Search for the cell housing the specified text and yield its [X, Y] center coordinate. 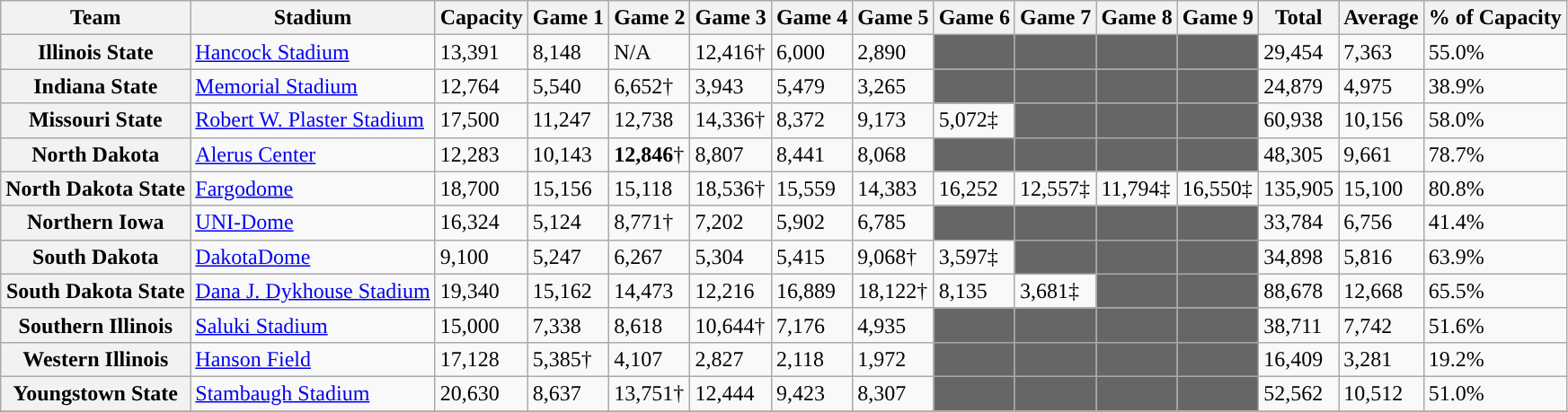
Stambaugh Stadium [313, 393]
14,473 [650, 291]
Saluki Stadium [313, 325]
Dana J. Dykhouse Stadium [313, 291]
5,385† [568, 359]
Stadium [313, 18]
24,879 [1299, 86]
9,068† [893, 257]
7,363 [1382, 52]
8,807 [731, 154]
3,681‡ [1055, 291]
41.4% [1495, 223]
12,444 [731, 393]
15,100 [1382, 188]
5,540 [568, 86]
Game 5 [893, 18]
Illinois State [95, 52]
7,338 [568, 325]
% of Capacity [1495, 18]
6,652† [650, 86]
12,764 [482, 86]
Game 6 [974, 18]
4,107 [650, 359]
11,247 [568, 120]
2,890 [893, 52]
19.2% [1495, 359]
Alerus Center [313, 154]
9,173 [893, 120]
Memorial Stadium [313, 86]
10,156 [1382, 120]
12,738 [650, 120]
14,336† [731, 120]
12,557‡ [1055, 188]
5,902 [811, 223]
8,148 [568, 52]
55.0% [1495, 52]
N/A [650, 52]
18,122† [893, 291]
7,176 [811, 325]
8,618 [650, 325]
88,678 [1299, 291]
Game 3 [731, 18]
Game 8 [1137, 18]
12,668 [1382, 291]
19,340 [482, 291]
UNI-Dome [313, 223]
Game 9 [1218, 18]
12,216 [731, 291]
Game 7 [1055, 18]
Northern Iowa [95, 223]
38.9% [1495, 86]
11,794‡ [1137, 188]
78.7% [1495, 154]
5,124 [568, 223]
Team [95, 18]
South Dakota [95, 257]
3,281 [1382, 359]
Fargodome [313, 188]
Hanson Field [313, 359]
Total [1299, 18]
33,784 [1299, 223]
51.0% [1495, 393]
DakotaDome [313, 257]
16,889 [811, 291]
16,324 [482, 223]
South Dakota State [95, 291]
Western Illinois [95, 359]
51.6% [1495, 325]
16,409 [1299, 359]
17,128 [482, 359]
2,827 [731, 359]
3,597‡ [974, 257]
8,135 [974, 291]
38,711 [1299, 325]
65.5% [1495, 291]
20,630 [482, 393]
8,441 [811, 154]
5,816 [1382, 257]
3,943 [731, 86]
8,372 [811, 120]
3,265 [893, 86]
63.9% [1495, 257]
12,416† [731, 52]
7,742 [1382, 325]
Southern Illinois [95, 325]
29,454 [1299, 52]
5,479 [811, 86]
6,000 [811, 52]
9,423 [811, 393]
52,562 [1299, 393]
5,415 [811, 257]
6,785 [893, 223]
58.0% [1495, 120]
Game 4 [811, 18]
Hancock Stadium [313, 52]
16,550‡ [1218, 188]
Game 1 [568, 18]
12,846† [650, 154]
80.8% [1495, 188]
8,771† [650, 223]
18,700 [482, 188]
9,661 [1382, 154]
48,305 [1299, 154]
9,100 [482, 257]
5,072‡ [974, 120]
4,935 [893, 325]
8,307 [893, 393]
13,751† [650, 393]
8,068 [893, 154]
60,938 [1299, 120]
4,975 [1382, 86]
13,391 [482, 52]
1,972 [893, 359]
17,500 [482, 120]
8,637 [568, 393]
7,202 [731, 223]
10,143 [568, 154]
6,267 [650, 257]
Game 2 [650, 18]
Capacity [482, 18]
North Dakota State [95, 188]
15,559 [811, 188]
16,252 [974, 188]
15,000 [482, 325]
15,118 [650, 188]
15,162 [568, 291]
15,156 [568, 188]
18,536† [731, 188]
12,283 [482, 154]
34,898 [1299, 257]
Youngstown State [95, 393]
Average [1382, 18]
2,118 [811, 359]
Indiana State [95, 86]
North Dakota [95, 154]
135,905 [1299, 188]
6,756 [1382, 223]
10,512 [1382, 393]
Missouri State [95, 120]
Robert W. Plaster Stadium [313, 120]
10,644† [731, 325]
14,383 [893, 188]
5,304 [731, 257]
5,247 [568, 257]
